Detect which cell encompasses the target text, then output its (x, y) center coordinate. 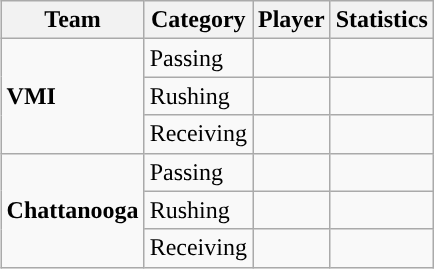
Player (291, 20)
Category (198, 20)
VMI (72, 96)
Chattanooga (72, 210)
Team (72, 20)
Statistics (382, 20)
